From the cell containing the given text, extract its center point as (x, y) coordinate. 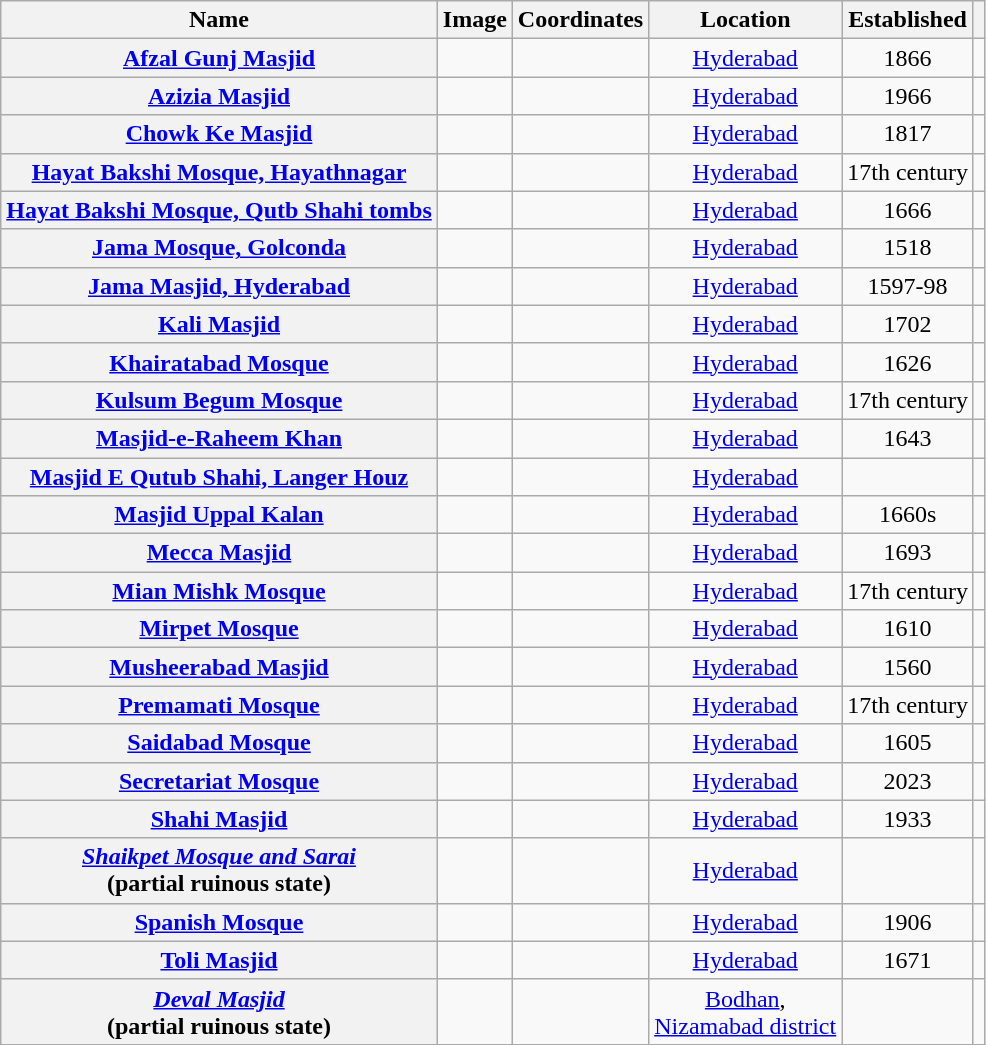
Chowk Ke Masjid (220, 134)
1610 (908, 629)
Bodhan,Nizamabad district (746, 1012)
Established (908, 20)
Spanish Mosque (220, 922)
Masjid E Qutub Shahi, Langer Houz (220, 477)
Premamati Mosque (220, 705)
1671 (908, 960)
1560 (908, 667)
2023 (908, 781)
1660s (908, 515)
1906 (908, 922)
1966 (908, 96)
Name (220, 20)
Toli Masjid (220, 960)
Saidabad Mosque (220, 743)
1643 (908, 438)
Coordinates (580, 20)
1817 (908, 134)
1666 (908, 210)
Kali Masjid (220, 324)
1605 (908, 743)
1702 (908, 324)
1693 (908, 553)
1626 (908, 362)
Azizia Masjid (220, 96)
Hayat Bakshi Mosque, Hayathnagar (220, 172)
1518 (908, 248)
1933 (908, 819)
Jama Mosque, Golconda (220, 248)
Mirpet Mosque (220, 629)
Mian Mishk Mosque (220, 591)
Secretariat Mosque (220, 781)
Shahi Masjid (220, 819)
Kulsum Begum Mosque (220, 400)
Masjid-e-Raheem Khan (220, 438)
1866 (908, 58)
Masjid Uppal Kalan (220, 515)
Hayat Bakshi Mosque, Qutb Shahi tombs (220, 210)
Khairatabad Mosque (220, 362)
Image (474, 20)
Jama Masjid, Hyderabad (220, 286)
Deval Masjid(partial ruinous state) (220, 1012)
Shaikpet Mosque and Sarai(partial ruinous state) (220, 870)
Mecca Masjid (220, 553)
Musheerabad Masjid (220, 667)
Location (746, 20)
Afzal Gunj Masjid (220, 58)
1597-98 (908, 286)
